Provide the [X, Y] coordinate of the cell's center where the given text is located.  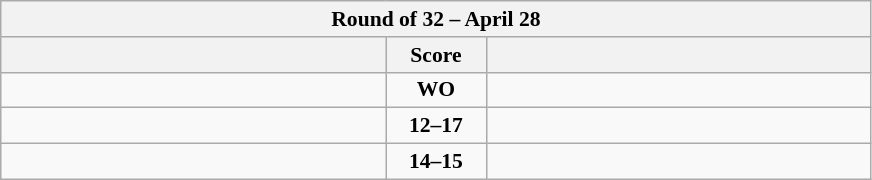
12–17 [436, 126]
WO [436, 90]
Round of 32 – April 28 [436, 19]
14–15 [436, 162]
Score [436, 55]
